Capture the cell that displays the provided text and extract its [x, y] central coordinate. 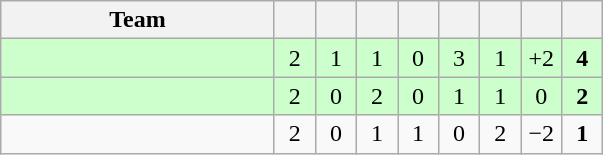
3 [460, 58]
Team [138, 20]
−2 [542, 134]
4 [582, 58]
+2 [542, 58]
